Locate the cell with the specified text and output its (X, Y) center coordinate. 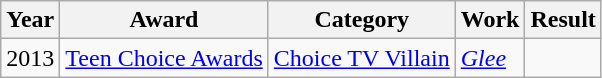
Teen Choice Awards (164, 58)
Result (563, 20)
Year (30, 20)
Glee (490, 58)
Work (490, 20)
Choice TV Villain (362, 58)
Category (362, 20)
2013 (30, 58)
Award (164, 20)
